Provide the [x, y] coordinate of the cell's center where the given text is located.  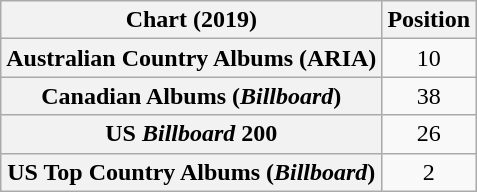
2 [429, 172]
US Billboard 200 [192, 134]
Canadian Albums (Billboard) [192, 96]
38 [429, 96]
Chart (2019) [192, 20]
Australian Country Albums (ARIA) [192, 58]
10 [429, 58]
Position [429, 20]
US Top Country Albums (Billboard) [192, 172]
26 [429, 134]
